For the text-containing cell, return its midpoint in [X, Y] coordinate format. 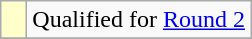
Qualified for Round 2 [139, 20]
